Determine the (X, Y) coordinate at the center of the cell enclosing the given text.  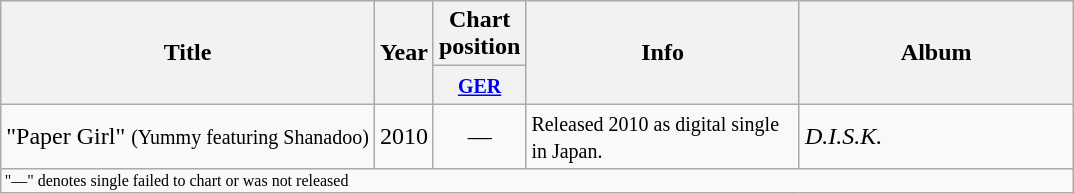
Title (188, 52)
Chart position (479, 34)
Info (663, 52)
2010 (404, 136)
GER (479, 85)
"Paper Girl" (Yummy featuring Shanadoo) (188, 136)
D.I.S.K. (936, 136)
Released 2010 as digital single in Japan. (663, 136)
Album (936, 52)
"—" denotes single failed to chart or was not released (537, 181)
— (479, 136)
Year (404, 52)
